Identify which cell holds the provided text, then report its (X, Y) central coordinate. 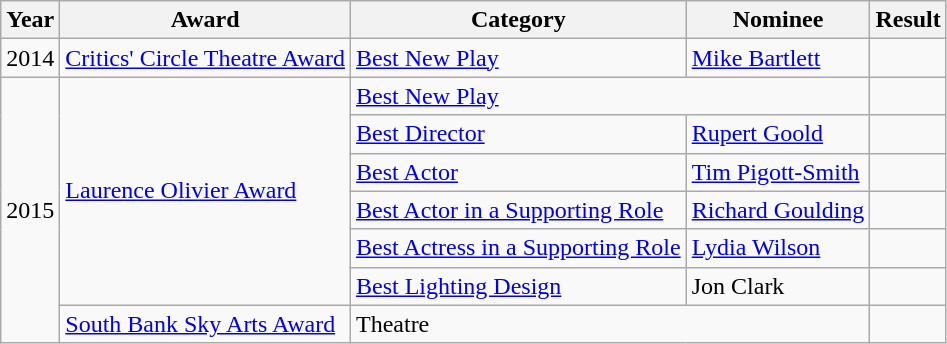
Laurence Olivier Award (206, 191)
2015 (30, 210)
2014 (30, 58)
Nominee (778, 20)
Jon Clark (778, 286)
Critics' Circle Theatre Award (206, 58)
Award (206, 20)
Best Actor in a Supporting Role (518, 210)
Best Director (518, 134)
Year (30, 20)
Rupert Goold (778, 134)
Mike Bartlett (778, 58)
Tim Pigott-Smith (778, 172)
Lydia Wilson (778, 248)
Best Actor (518, 172)
Category (518, 20)
Theatre (610, 324)
South Bank Sky Arts Award (206, 324)
Result (908, 20)
Best Lighting Design (518, 286)
Best Actress in a Supporting Role (518, 248)
Richard Goulding (778, 210)
